From the cell containing the given text, extract its center point as [x, y] coordinate. 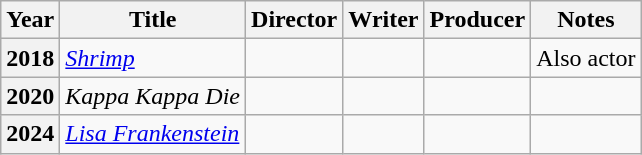
Lisa Frankenstein [153, 134]
Kappa Kappa Die [153, 96]
Writer [384, 20]
Title [153, 20]
Producer [478, 20]
2024 [30, 134]
Director [294, 20]
Shrimp [153, 58]
Year [30, 20]
2018 [30, 58]
Notes [586, 20]
2020 [30, 96]
Also actor [586, 58]
